Detect which cell encompasses the target text, then output its [X, Y] center coordinate. 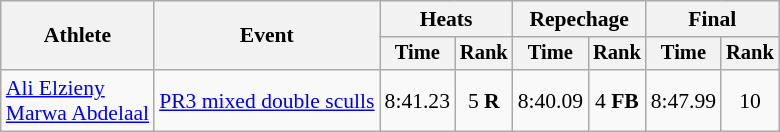
10 [750, 100]
Final [712, 19]
Heats [446, 19]
8:47.99 [684, 100]
8:40.09 [550, 100]
Event [266, 36]
Athlete [78, 36]
5 R [484, 100]
4 FB [617, 100]
Ali ElzienyMarwa Abdelaal [78, 100]
PR3 mixed double sculls [266, 100]
8:41.23 [418, 100]
Repechage [580, 19]
